Provide the (x, y) coordinate of the cell's center where the given text is located.  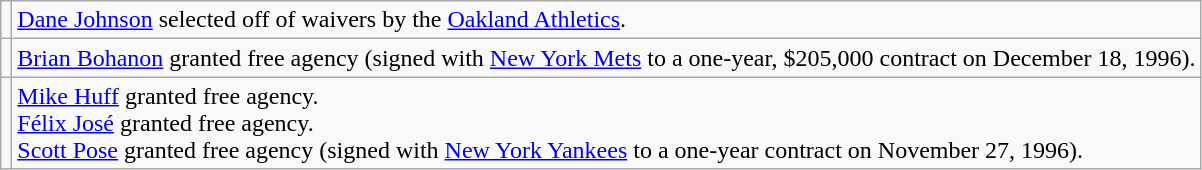
Brian Bohanon granted free agency (signed with New York Mets to a one-year, $205,000 contract on December 18, 1996). (606, 58)
Dane Johnson selected off of waivers by the Oakland Athletics. (606, 20)
